Output the [x, y] coordinate of the center of the cell containing the given text.  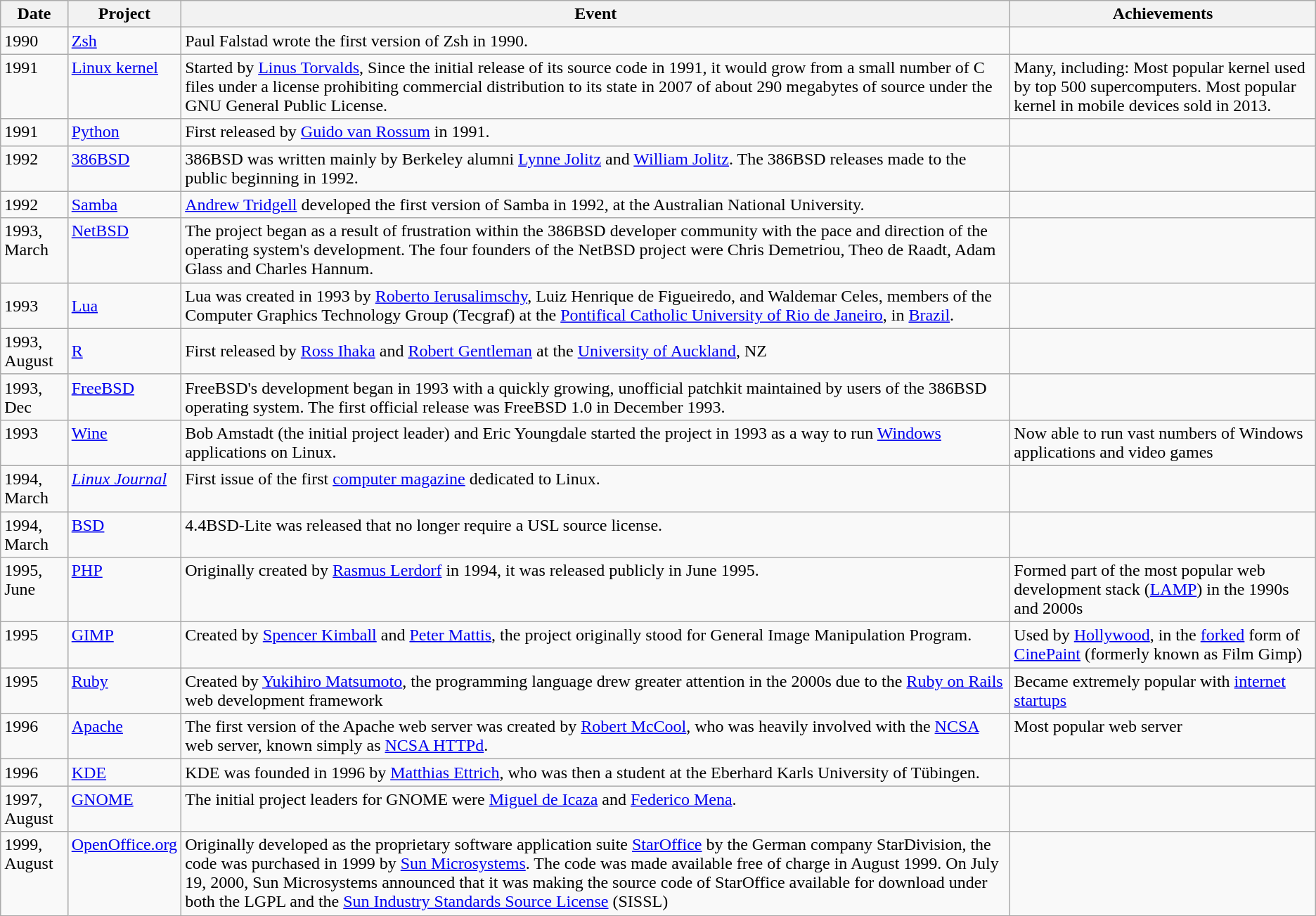
First released by Ross Ihaka and Robert Gentleman at the University of Auckland, NZ [596, 351]
Most popular web server [1163, 737]
Achievements [1163, 14]
Created by Yukihiro Matsumoto, the programming language drew greater attention in the 2000s due to the Ruby on Rails web development framework [596, 690]
386BSD [124, 169]
1997, August [34, 808]
Formed part of the most popular web development stack (LAMP) in the 1990s and 2000s [1163, 590]
386BSD was written mainly by Berkeley alumni Lynne Jolitz and William Jolitz. The 386BSD releases made to the public beginning in 1992. [596, 169]
First released by Guido van Rossum in 1991. [596, 132]
Date [34, 14]
BSD [124, 534]
Many, including: Most popular kernel used by top 500 supercomputers. Most popular kernel in mobile devices sold in 2013. [1163, 86]
4.4BSD-Lite was released that no longer require a USL source license. [596, 534]
R [124, 351]
First issue of the first computer magazine dedicated to Linux. [596, 488]
Linux Journal [124, 488]
Became extremely popular with internet startups [1163, 690]
Andrew Tridgell developed the first version of Samba in 1992, at the Australian National University. [596, 205]
Wine [124, 443]
KDE [124, 773]
1990 [34, 41]
Samba [124, 205]
Linux kernel [124, 86]
Apache [124, 737]
Created by Spencer Kimball and Peter Mattis, the project originally stood for General Image Manipulation Program. [596, 645]
Paul Falstad wrote the first version of Zsh in 1990. [596, 41]
The initial project leaders for GNOME were Miguel de Icaza and Federico Mena. [596, 808]
1999, August [34, 873]
Project [124, 14]
Python [124, 132]
OpenOffice.org [124, 873]
GIMP [124, 645]
Now able to run vast numbers of Windows applications and video games [1163, 443]
1993, March [34, 250]
Zsh [124, 41]
1993, Dec [34, 396]
Used by Hollywood, in the forked form of CinePaint (formerly known as Film Gimp) [1163, 645]
1993, August [34, 351]
Bob Amstadt (the initial project leader) and Eric Youngdale started the project in 1993 as a way to run Windows applications on Linux. [596, 443]
Event [596, 14]
Ruby [124, 690]
1995, June [34, 590]
GNOME [124, 808]
FreeBSD [124, 396]
Originally created by Rasmus Lerdorf in 1994, it was released publicly in June 1995. [596, 590]
KDE was founded in 1996 by Matthias Ettrich, who was then a student at the Eberhard Karls University of Tübingen. [596, 773]
PHP [124, 590]
Lua [124, 305]
NetBSD [124, 250]
